Capture the cell that displays the provided text and extract its (X, Y) central coordinate. 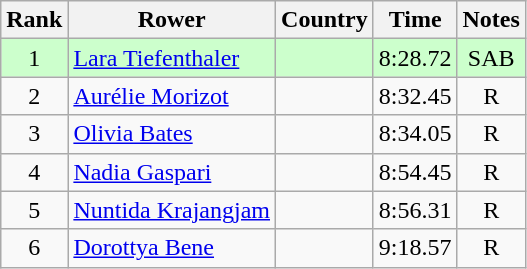
8:28.72 (415, 58)
Olivia Bates (172, 134)
Notes (491, 20)
Nadia Gaspari (172, 172)
8:34.05 (415, 134)
6 (34, 248)
2 (34, 96)
SAB (491, 58)
Aurélie Morizot (172, 96)
9:18.57 (415, 248)
Rank (34, 20)
8:54.45 (415, 172)
8:32.45 (415, 96)
1 (34, 58)
Nuntida Krajangjam (172, 210)
Country (325, 20)
Time (415, 20)
4 (34, 172)
5 (34, 210)
Dorottya Bene (172, 248)
Rower (172, 20)
3 (34, 134)
Lara Tiefenthaler (172, 58)
8:56.31 (415, 210)
